Provide the [x, y] coordinate of the cell's center where the given text is located.  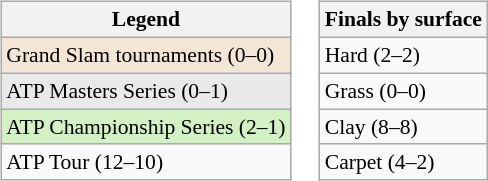
Grand Slam tournaments (0–0) [146, 55]
Grass (0–0) [404, 91]
Finals by surface [404, 20]
ATP Championship Series (2–1) [146, 127]
Carpet (4–2) [404, 162]
ATP Tour (12–10) [146, 162]
Legend [146, 20]
Clay (8–8) [404, 127]
ATP Masters Series (0–1) [146, 91]
Hard (2–2) [404, 55]
